Detect which cell encompasses the target text, then output its (x, y) center coordinate. 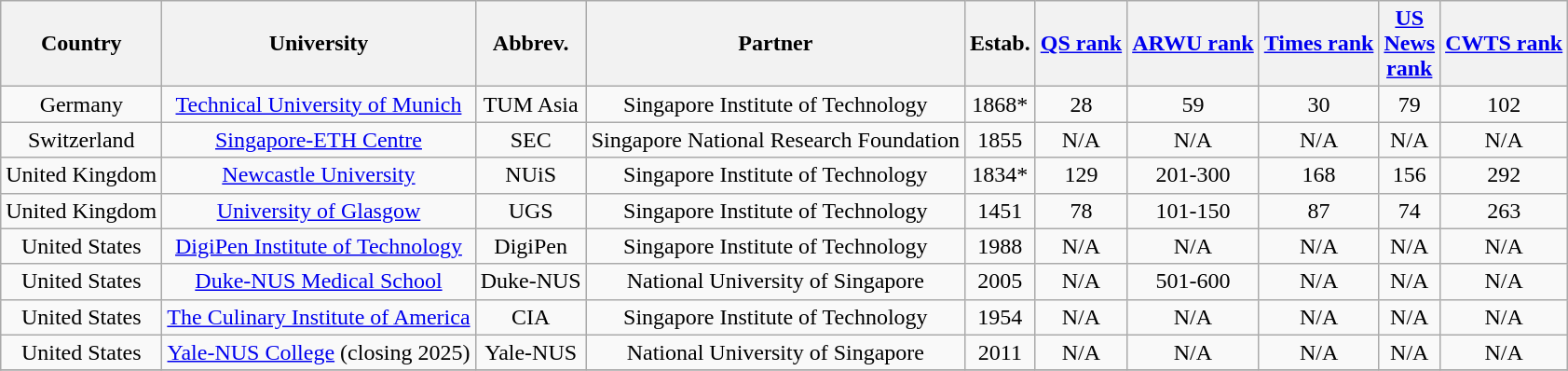
102 (1504, 104)
Duke-NUS (531, 282)
CIA (531, 317)
2011 (1000, 352)
201-300 (1193, 175)
1855 (1000, 140)
156 (1410, 175)
Times rank (1319, 44)
Estab. (1000, 44)
DigiPen Institute of Technology (319, 246)
78 (1081, 211)
Yale-NUS (531, 352)
University of Glasgow (319, 211)
2005 (1000, 282)
129 (1081, 175)
Yale-NUS College (closing 2025) (319, 352)
University (319, 44)
Switzerland (82, 140)
79 (1410, 104)
Technical University of Munich (319, 104)
263 (1504, 211)
292 (1504, 175)
Singapore National Research Foundation (775, 140)
74 (1410, 211)
1954 (1000, 317)
168 (1319, 175)
501-600 (1193, 282)
ARWU rank (1193, 44)
NUiS (531, 175)
TUM Asia (531, 104)
28 (1081, 104)
QS rank (1081, 44)
87 (1319, 211)
Germany (82, 104)
Country (82, 44)
CWTS rank (1504, 44)
The Culinary Institute of America (319, 317)
Newcastle University (319, 175)
SEC (531, 140)
USNewsrank (1410, 44)
1988 (1000, 246)
DigiPen (531, 246)
Duke-NUS Medical School (319, 282)
1834* (1000, 175)
1451 (1000, 211)
Partner (775, 44)
UGS (531, 211)
Singapore-ETH Centre (319, 140)
59 (1193, 104)
101-150 (1193, 211)
1868* (1000, 104)
Abbrev. (531, 44)
30 (1319, 104)
